Find where the given text appears and provide that cell's center as [x, y] coordinate. 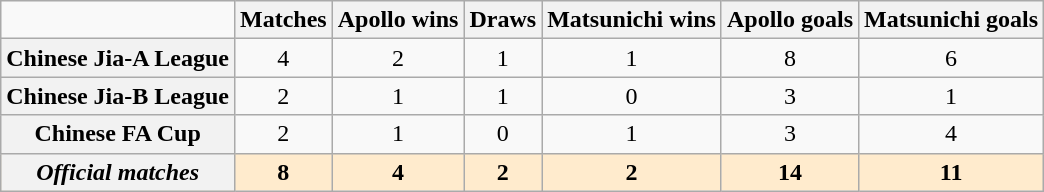
Apollo goals [790, 20]
Matches [283, 20]
6 [952, 58]
Draws [503, 20]
14 [790, 172]
11 [952, 172]
Matsunichi goals [952, 20]
Chinese Jia-A League [118, 58]
Apollo wins [398, 20]
Chinese FA Cup [118, 134]
Matsunichi wins [632, 20]
Chinese Jia-B League [118, 96]
Official matches [118, 172]
